Provide the (X, Y) coordinate of the cell's center where the given text is located.  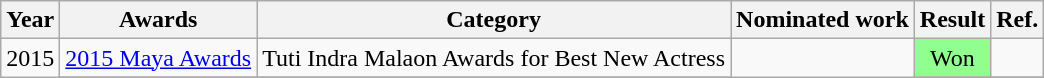
Awards (158, 20)
Tuti Indra Malaon Awards for Best New Actress (494, 58)
Ref. (1018, 20)
Nominated work (823, 20)
Year (30, 20)
2015 Maya Awards (158, 58)
Result (952, 20)
Category (494, 20)
Won (952, 58)
2015 (30, 58)
